Pinpoint the cell where the given text exists, returning its [X, Y] midpoint coordinate. 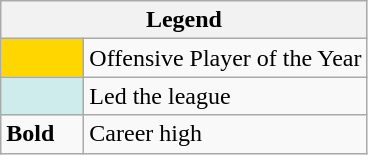
Led the league [226, 96]
Bold [42, 134]
Career high [226, 134]
Legend [184, 20]
Offensive Player of the Year [226, 58]
